Determine the (x, y) coordinate at the center of the cell enclosing the given text.  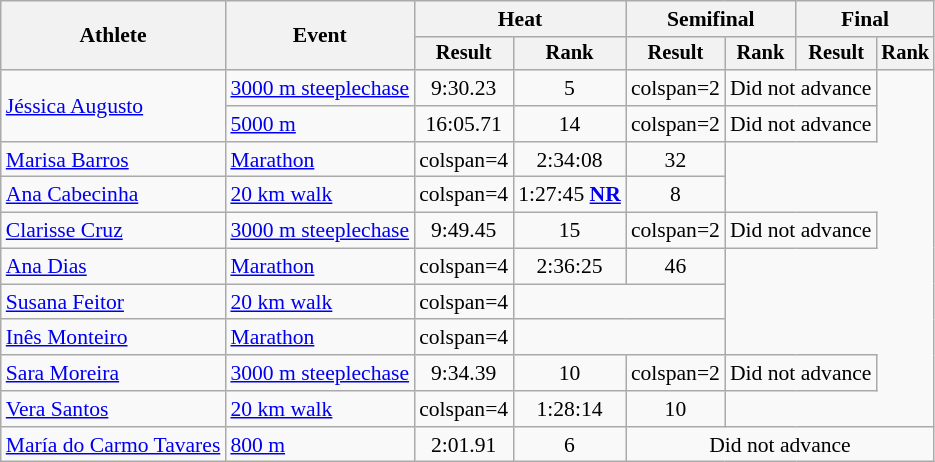
Jéssica Augusto (114, 106)
Athlete (114, 36)
15 (570, 231)
1:28:14 (570, 409)
Heat (520, 19)
5000 m (320, 124)
2:34:08 (570, 160)
Marisa Barros (114, 160)
32 (676, 160)
16:05.71 (464, 124)
Final (865, 19)
2:36:25 (570, 267)
Sara Moreira (114, 373)
46 (676, 267)
1:27:45 NR (570, 195)
14 (570, 124)
Inês Monteiro (114, 338)
Event (320, 36)
8 (676, 195)
9:30.23 (464, 88)
9:34.39 (464, 373)
Susana Feitor (114, 302)
5 (570, 88)
Ana Cabecinha (114, 195)
Vera Santos (114, 409)
9:49.45 (464, 231)
Clarisse Cruz (114, 231)
Ana Dias (114, 267)
Semifinal (711, 19)
